Determine the (X, Y) coordinate at the center of the cell enclosing the given text.  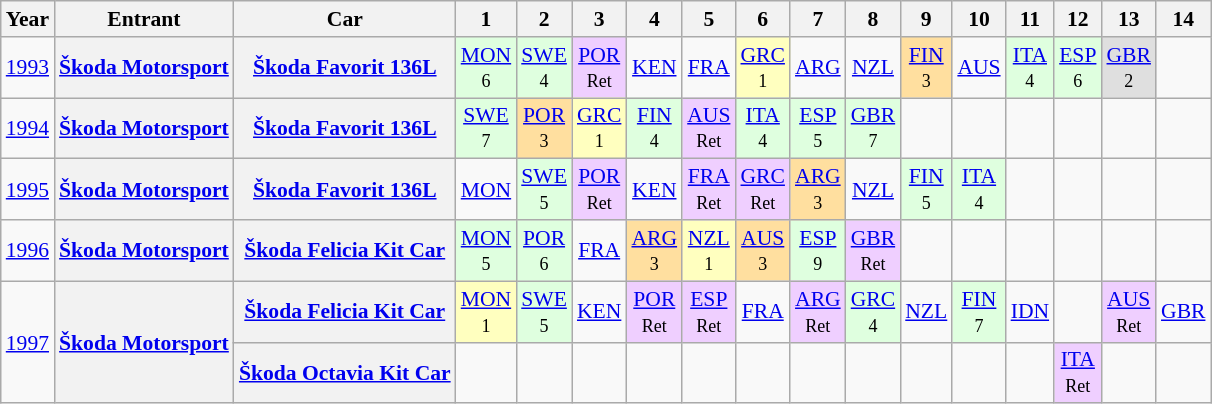
ITARet (1078, 372)
GRCRet (762, 190)
FIN5 (926, 190)
1996 (28, 250)
6 (762, 19)
1993 (28, 68)
SWE7 (486, 128)
9 (926, 19)
MON (486, 190)
14 (1184, 19)
MON5 (486, 250)
GRC4 (874, 312)
GBR (1184, 312)
5 (708, 19)
MON6 (486, 68)
ARG (818, 68)
ESP6 (1078, 68)
1995 (28, 190)
FIN7 (978, 312)
13 (1128, 19)
FIN3 (926, 68)
FRARet (708, 190)
ESPRet (708, 312)
10 (978, 19)
POR3 (544, 128)
MON1 (486, 312)
3 (600, 19)
11 (1030, 19)
1 (486, 19)
GBRRet (874, 250)
Year (28, 19)
12 (1078, 19)
ESP9 (818, 250)
Car (345, 19)
Entrant (144, 19)
AUS3 (762, 250)
2 (544, 19)
AUS (978, 68)
1994 (28, 128)
8 (874, 19)
4 (654, 19)
GBR7 (874, 128)
FIN4 (654, 128)
POR6 (544, 250)
IDN (1030, 312)
ARGRet (818, 312)
1997 (28, 342)
GBR2 (1128, 68)
SWE4 (544, 68)
NZL1 (708, 250)
ESP5 (818, 128)
Škoda Octavia Kit Car (345, 372)
7 (818, 19)
